Capture the cell that displays the provided text and extract its [x, y] central coordinate. 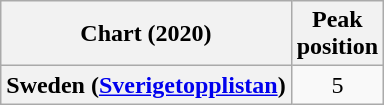
Chart (2020) [146, 34]
Peakposition [337, 34]
5 [337, 85]
Sweden (Sverigetopplistan) [146, 85]
